Locate the cell with the specified text and output its (x, y) center coordinate. 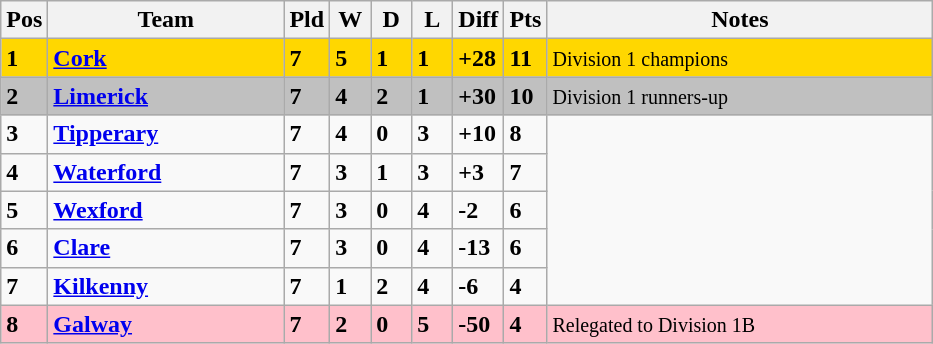
+3 (478, 172)
+28 (478, 58)
Limerick (166, 96)
Galway (166, 324)
Relegated to Division 1B (740, 324)
W (350, 20)
Clare (166, 248)
Waterford (166, 172)
Division 1 champions (740, 58)
-13 (478, 248)
Pts (526, 20)
Pld (307, 20)
Diff (478, 20)
11 (526, 58)
Notes (740, 20)
+30 (478, 96)
-50 (478, 324)
Team (166, 20)
Kilkenny (166, 286)
L (432, 20)
Wexford (166, 210)
-2 (478, 210)
Tipperary (166, 134)
10 (526, 96)
Pos (24, 20)
Division 1 runners-up (740, 96)
Cork (166, 58)
-6 (478, 286)
+10 (478, 134)
D (392, 20)
